Search for the cell housing the specified text and yield its (x, y) center coordinate. 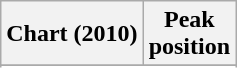
Chart (2010) (72, 34)
Peakposition (189, 34)
